Output the (X, Y) coordinate of the center of the cell containing the given text.  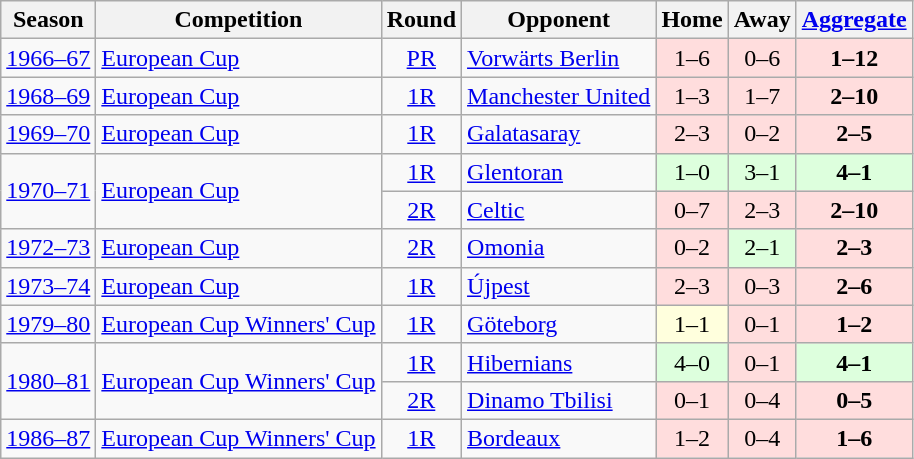
Opponent (559, 20)
1–7 (762, 96)
1970–71 (48, 191)
1979–80 (48, 324)
0–6 (762, 58)
1966–67 (48, 58)
2–5 (854, 134)
Season (48, 20)
0–3 (762, 286)
1986–87 (48, 438)
Dinamo Tbilisi (559, 400)
0–7 (692, 210)
4–0 (692, 362)
1–1 (692, 324)
Celtic (559, 210)
Vorwärts Berlin (559, 58)
1972–73 (48, 248)
Aggregate (854, 20)
1973–74 (48, 286)
Manchester United (559, 96)
Galatasaray (559, 134)
2–1 (762, 248)
0–5 (854, 400)
Újpest (559, 286)
PR (421, 58)
Away (762, 20)
Omonia (559, 248)
Home (692, 20)
Competition (238, 20)
Hibernians (559, 362)
1–3 (692, 96)
3–1 (762, 172)
1968–69 (48, 96)
Round (421, 20)
Göteborg (559, 324)
1969–70 (48, 134)
1980–81 (48, 381)
2–6 (854, 286)
1–12 (854, 58)
Bordeaux (559, 438)
Glentoran (559, 172)
1–0 (692, 172)
